Return the [X, Y] coordinate for the center point of the cell that contains the specified text.  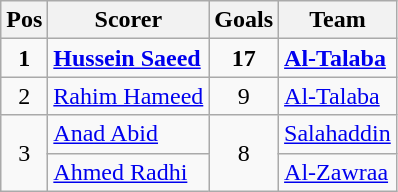
17 [244, 58]
Rahim Hameed [128, 96]
Salahaddin [338, 134]
Pos [24, 20]
8 [244, 153]
Anad Abid [128, 134]
Scorer [128, 20]
Goals [244, 20]
Al-Zawraa [338, 172]
Hussein Saeed [128, 58]
1 [24, 58]
Team [338, 20]
3 [24, 153]
Ahmed Radhi [128, 172]
9 [244, 96]
2 [24, 96]
